Locate the cell with the specified text and output its [X, Y] center coordinate. 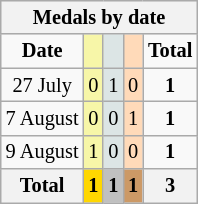
Date [42, 51]
7 August [42, 118]
27 July [42, 85]
Medals by date [100, 17]
9 August [42, 152]
3 [170, 186]
